Find where the given text appears and provide that cell's center as (x, y) coordinate. 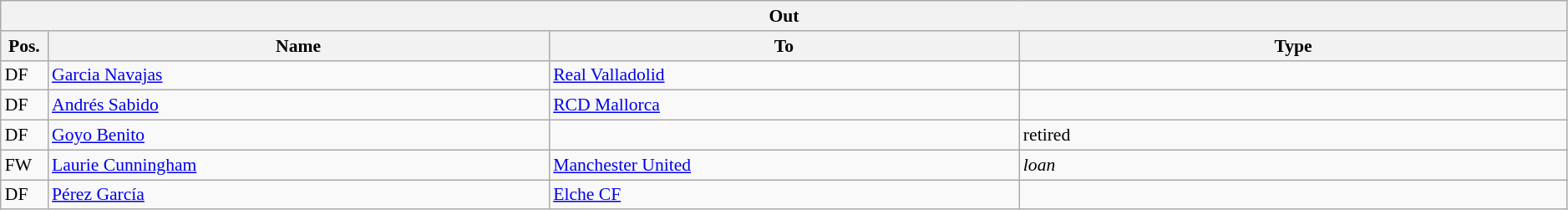
RCD Mallorca (784, 105)
Real Valladolid (784, 75)
Name (298, 46)
loan (1293, 165)
Pérez García (298, 195)
Pos. (24, 46)
Type (1293, 46)
Manchester United (784, 165)
retired (1293, 136)
Garcia Navajas (298, 75)
Elche CF (784, 195)
Laurie Cunningham (298, 165)
To (784, 46)
Out (784, 16)
Andrés Sabido (298, 105)
Goyo Benito (298, 136)
FW (24, 165)
